Pinpoint the cell where the given text exists, returning its (X, Y) midpoint coordinate. 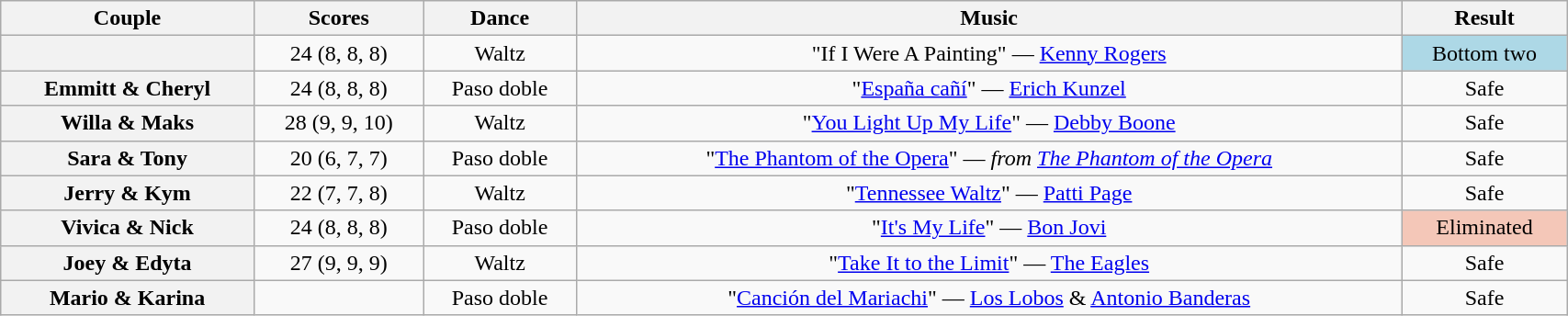
Dance (500, 18)
27 (9, 9, 9) (338, 263)
22 (7, 7, 8) (338, 193)
Joey & Edyta (128, 263)
Sara & Tony (128, 158)
Emmitt & Cheryl (128, 88)
"Canción del Mariachi" — Los Lobos & Antonio Banderas (988, 298)
Result (1484, 18)
Couple (128, 18)
"You Light Up My Life" — Debby Boone (988, 123)
"If I Were A Painting" — Kenny Rogers (988, 53)
Mario & Karina (128, 298)
"It's My Life" — Bon Jovi (988, 228)
Bottom two (1484, 53)
20 (6, 7, 7) (338, 158)
Eliminated (1484, 228)
"The Phantom of the Opera" — from The Phantom of the Opera (988, 158)
"España cañí" — Erich Kunzel (988, 88)
Vivica & Nick (128, 228)
"Tennessee Waltz" — Patti Page (988, 193)
Jerry & Kym (128, 193)
Willa & Maks (128, 123)
Music (988, 18)
Scores (338, 18)
28 (9, 9, 10) (338, 123)
"Take It to the Limit" — The Eagles (988, 263)
